Extract the [X, Y] coordinate from the center of the cell holding the provided text.  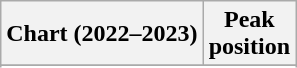
Chart (2022–2023) [102, 34]
Peakposition [249, 34]
